Provide the (x, y) coordinate of the cell's center where the given text is located.  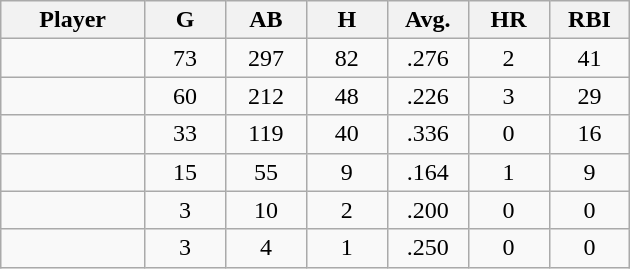
10 (266, 210)
.276 (428, 58)
55 (266, 172)
.200 (428, 210)
.164 (428, 172)
48 (346, 96)
.250 (428, 248)
40 (346, 134)
.226 (428, 96)
.336 (428, 134)
33 (186, 134)
41 (590, 58)
16 (590, 134)
73 (186, 58)
297 (266, 58)
AB (266, 20)
RBI (590, 20)
H (346, 20)
G (186, 20)
Player (73, 20)
HR (508, 20)
Avg. (428, 20)
4 (266, 248)
212 (266, 96)
15 (186, 172)
29 (590, 96)
119 (266, 134)
60 (186, 96)
82 (346, 58)
